Extract the [X, Y] coordinate from the center of the cell holding the provided text.  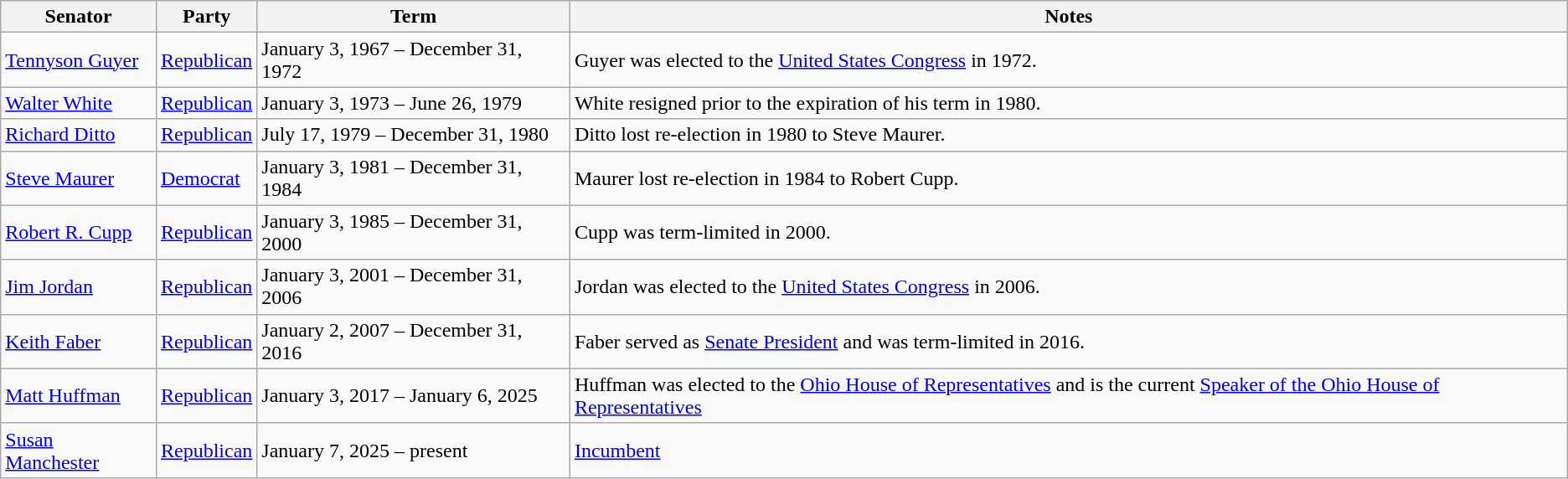
Ditto lost re-election in 1980 to Steve Maurer. [1069, 135]
Maurer lost re-election in 1984 to Robert Cupp. [1069, 178]
January 2, 2007 – December 31, 2016 [414, 342]
January 3, 1981 – December 31, 1984 [414, 178]
January 3, 2001 – December 31, 2006 [414, 286]
Richard Ditto [79, 135]
Faber served as Senate President and was term-limited in 2016. [1069, 342]
Steve Maurer [79, 178]
White resigned prior to the expiration of his term in 1980. [1069, 103]
Jim Jordan [79, 286]
January 3, 1985 – December 31, 2000 [414, 233]
Tennyson Guyer [79, 60]
January 3, 2017 – January 6, 2025 [414, 395]
January 3, 1973 – June 26, 1979 [414, 103]
Keith Faber [79, 342]
Huffman was elected to the Ohio House of Representatives and is the current Speaker of the Ohio House of Representatives [1069, 395]
Senator [79, 17]
Susan Manchester [79, 451]
January 7, 2025 – present [414, 451]
Matt Huffman [79, 395]
January 3, 1967 – December 31, 1972 [414, 60]
Cupp was term-limited in 2000. [1069, 233]
Guyer was elected to the United States Congress in 1972. [1069, 60]
Jordan was elected to the United States Congress in 2006. [1069, 286]
Robert R. Cupp [79, 233]
Walter White [79, 103]
Term [414, 17]
July 17, 1979 – December 31, 1980 [414, 135]
Notes [1069, 17]
Incumbent [1069, 451]
Party [206, 17]
Democrat [206, 178]
